Determine the (x, y) coordinate at the center of the cell enclosing the given text.  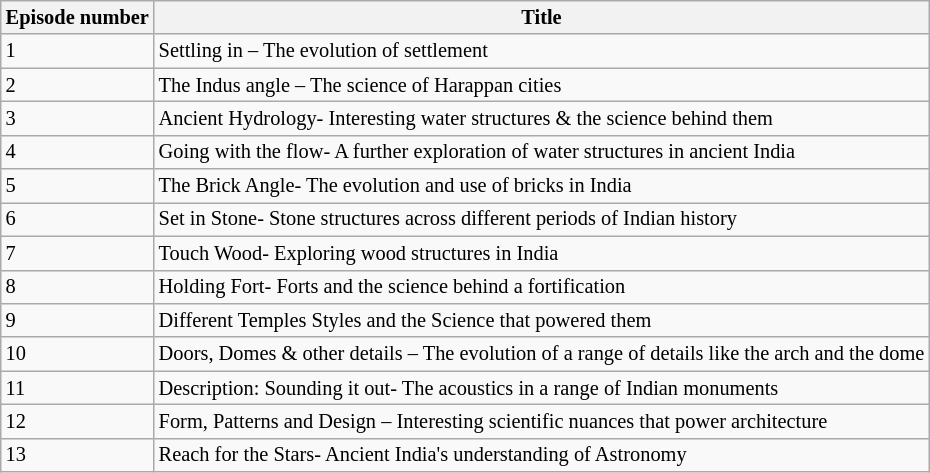
9 (78, 320)
8 (78, 287)
13 (78, 455)
Description: Sounding it out- The acoustics in a range of Indian monuments (542, 388)
Holding Fort- Forts and the science behind a fortification (542, 287)
Reach for the Stars- Ancient India's understanding of Astronomy (542, 455)
10 (78, 354)
Form, Patterns and Design – Interesting scientific nuances that power architecture (542, 421)
Set in Stone- Stone structures across different periods of Indian history (542, 219)
Ancient Hydrology- Interesting water structures & the science behind them (542, 118)
The Indus angle – The science of Harappan cities (542, 85)
12 (78, 421)
6 (78, 219)
1 (78, 51)
Touch Wood- Exploring wood structures in India (542, 253)
2 (78, 85)
Settling in – The evolution of settlement (542, 51)
The Brick Angle- The evolution and use of bricks in India (542, 186)
Episode number (78, 17)
Doors, Domes & other details – The evolution of a range of details like the arch and the dome (542, 354)
4 (78, 152)
Different Temples Styles and the Science that powered them (542, 320)
11 (78, 388)
3 (78, 118)
7 (78, 253)
Going with the flow- A further exploration of water structures in ancient India (542, 152)
Title (542, 17)
5 (78, 186)
